Extract the [x, y] coordinate from the center of the cell holding the provided text.  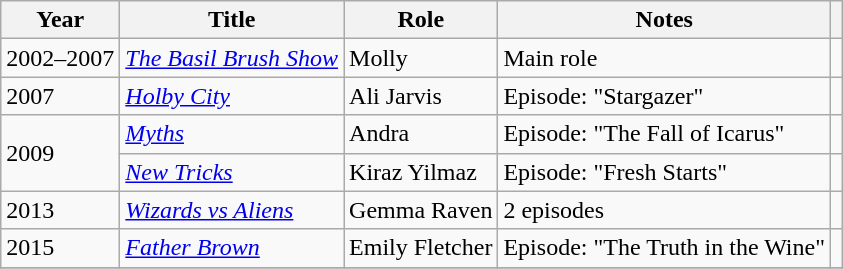
2 episodes [664, 210]
Year [60, 20]
Notes [664, 20]
New Tricks [232, 172]
Main role [664, 58]
Episode: "Stargazer" [664, 96]
2009 [60, 153]
Gemma Raven [421, 210]
Episode: "Fresh Starts" [664, 172]
Holby City [232, 96]
Title [232, 20]
Episode: "The Truth in the Wine" [664, 248]
2013 [60, 210]
Andra [421, 134]
2007 [60, 96]
Father Brown [232, 248]
The Basil Brush Show [232, 58]
Myths [232, 134]
2015 [60, 248]
Emily Fletcher [421, 248]
Episode: "The Fall of Icarus" [664, 134]
Kiraz Yilmaz [421, 172]
Wizards vs Aliens [232, 210]
Molly [421, 58]
Role [421, 20]
Ali Jarvis [421, 96]
2002–2007 [60, 58]
